Identify which cell holds the provided text, then report its (X, Y) central coordinate. 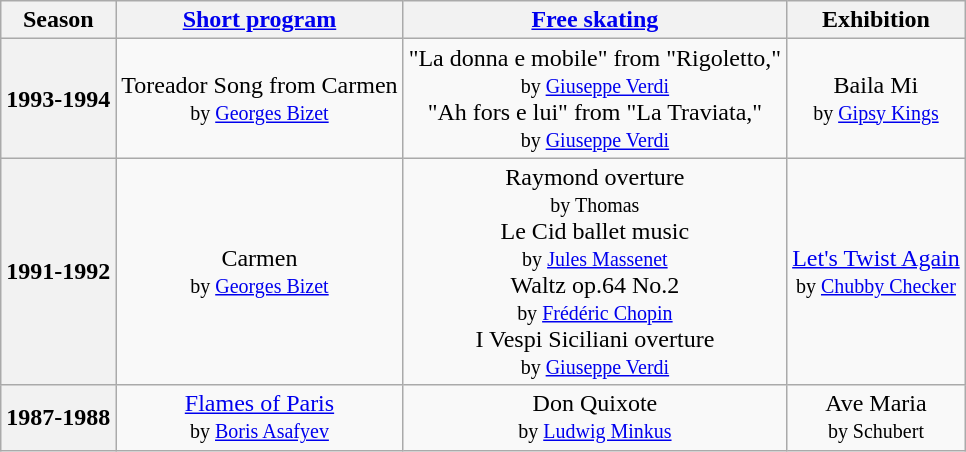
Raymond overtureby Thomas Le Cid ballet music by Jules Massenet Waltz op.64 No.2 by Frédéric Chopin I Vespi Siciliani overtureby Giuseppe Verdi (595, 272)
1987-1988 (58, 418)
Toreador Song from Carmen by Georges Bizet (260, 98)
Exhibition (876, 20)
Short program (260, 20)
Season (58, 20)
Free skating (595, 20)
1991-1992 (58, 272)
Baila Miby Gipsy Kings (876, 98)
Don Quixoteby Ludwig Minkus (595, 418)
Let's Twist Againby Chubby Checker (876, 272)
Ave Mariaby Schubert (876, 418)
Flames of Parisby Boris Asafyev (260, 418)
"La donna e mobile" from "Rigoletto," by Giuseppe Verdi "Ah fors e lui" from "La Traviata," by Giuseppe Verdi (595, 98)
Carmen by Georges Bizet (260, 272)
1993-1994 (58, 98)
